Locate the cell with the specified text and output its [X, Y] center coordinate. 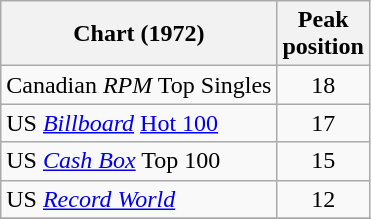
Peakposition [323, 34]
12 [323, 199]
18 [323, 85]
Chart (1972) [139, 34]
15 [323, 161]
US Billboard Hot 100 [139, 123]
US Cash Box Top 100 [139, 161]
Canadian RPM Top Singles [139, 85]
US Record World [139, 199]
17 [323, 123]
